Capture the cell that displays the provided text and extract its [X, Y] central coordinate. 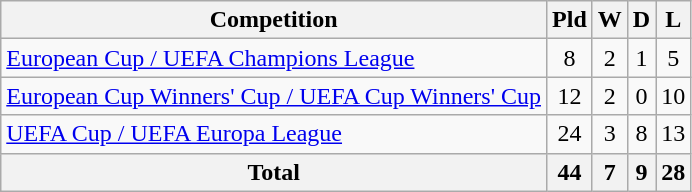
28 [674, 172]
44 [570, 172]
24 [570, 134]
L [674, 20]
European Cup Winners' Cup / UEFA Cup Winners' Cup [274, 96]
Pld [570, 20]
UEFA Cup / UEFA Europa League [274, 134]
10 [674, 96]
5 [674, 58]
D [641, 20]
1 [641, 58]
3 [610, 134]
9 [641, 172]
7 [610, 172]
12 [570, 96]
European Cup / UEFA Champions League [274, 58]
W [610, 20]
0 [641, 96]
Competition [274, 20]
13 [674, 134]
Total [274, 172]
